Capture the cell that displays the provided text and extract its [X, Y] central coordinate. 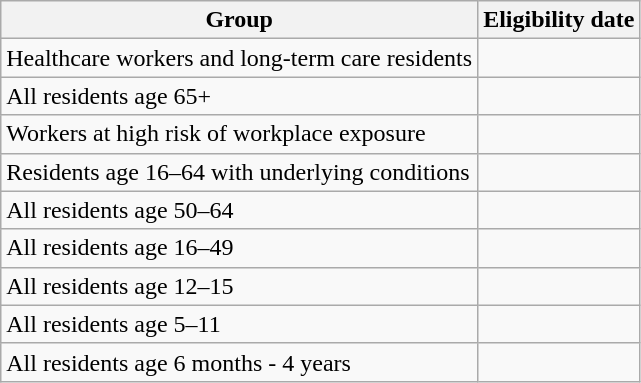
All residents age 5–11 [240, 324]
All residents age 50–64 [240, 210]
Group [240, 20]
All residents age 12–15 [240, 286]
All residents age 16–49 [240, 248]
Residents age 16–64 with underlying conditions [240, 172]
Eligibility date [559, 20]
All residents age 65+ [240, 96]
Healthcare workers and long-term care residents [240, 58]
All residents age 6 months - 4 years [240, 362]
Workers at high risk of workplace exposure [240, 134]
